Pinpoint the cell where the given text exists, returning its [x, y] midpoint coordinate. 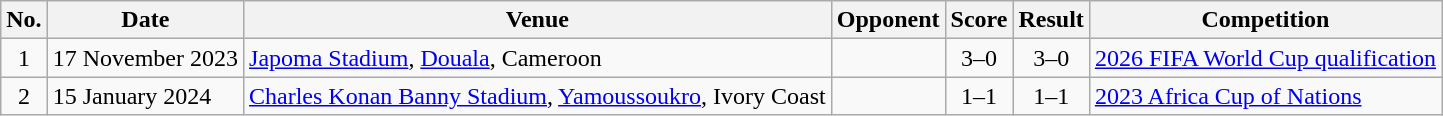
Venue [538, 20]
Competition [1265, 20]
15 January 2024 [145, 96]
Japoma Stadium, Douala, Cameroon [538, 58]
17 November 2023 [145, 58]
No. [24, 20]
Charles Konan Banny Stadium, Yamoussoukro, Ivory Coast [538, 96]
2026 FIFA World Cup qualification [1265, 58]
1 [24, 58]
2 [24, 96]
Score [979, 20]
2023 Africa Cup of Nations [1265, 96]
Opponent [888, 20]
Date [145, 20]
Result [1051, 20]
